Determine the [X, Y] coordinate at the center of the cell enclosing the given text.  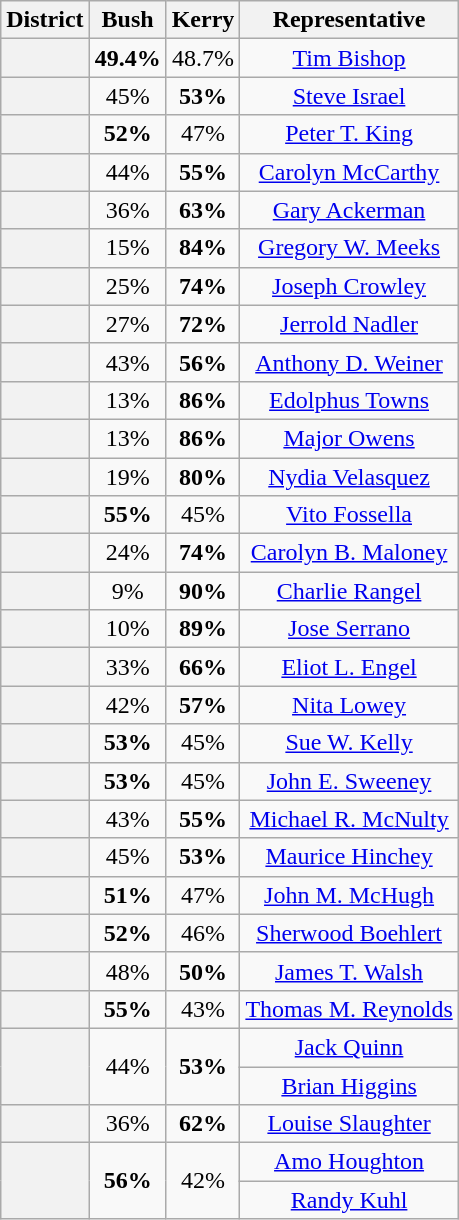
48.7% [203, 58]
Thomas M. Reynolds [349, 1009]
Maurice Hinchey [349, 857]
Gregory W. Meeks [349, 248]
Carolyn B. Maloney [349, 553]
62% [203, 1124]
57% [203, 705]
Charlie Rangel [349, 591]
District [45, 20]
Sherwood Boehlert [349, 933]
50% [203, 971]
25% [128, 286]
Vito Fossella [349, 515]
Edolphus Towns [349, 400]
Major Owens [349, 438]
72% [203, 324]
49.4% [128, 58]
John E. Sweeney [349, 781]
Gary Ackerman [349, 210]
63% [203, 210]
Carolyn McCarthy [349, 172]
Jack Quinn [349, 1047]
Jose Serrano [349, 629]
15% [128, 248]
Amo Houghton [349, 1162]
Representative [349, 20]
Kerry [203, 20]
Anthony D. Weiner [349, 362]
33% [128, 667]
Bush [128, 20]
Joseph Crowley [349, 286]
Sue W. Kelly [349, 743]
24% [128, 553]
10% [128, 629]
Jerrold Nadler [349, 324]
Louise Slaughter [349, 1124]
46% [203, 933]
Randy Kuhl [349, 1200]
Nydia Velasquez [349, 477]
Peter T. King [349, 134]
John M. McHugh [349, 895]
66% [203, 667]
Eliot L. Engel [349, 667]
90% [203, 591]
27% [128, 324]
84% [203, 248]
80% [203, 477]
Nita Lowey [349, 705]
Steve Israel [349, 96]
Tim Bishop [349, 58]
51% [128, 895]
James T. Walsh [349, 971]
89% [203, 629]
Michael R. McNulty [349, 819]
Brian Higgins [349, 1085]
19% [128, 477]
48% [128, 971]
9% [128, 591]
